Find where the given text appears and provide that cell's center as [x, y] coordinate. 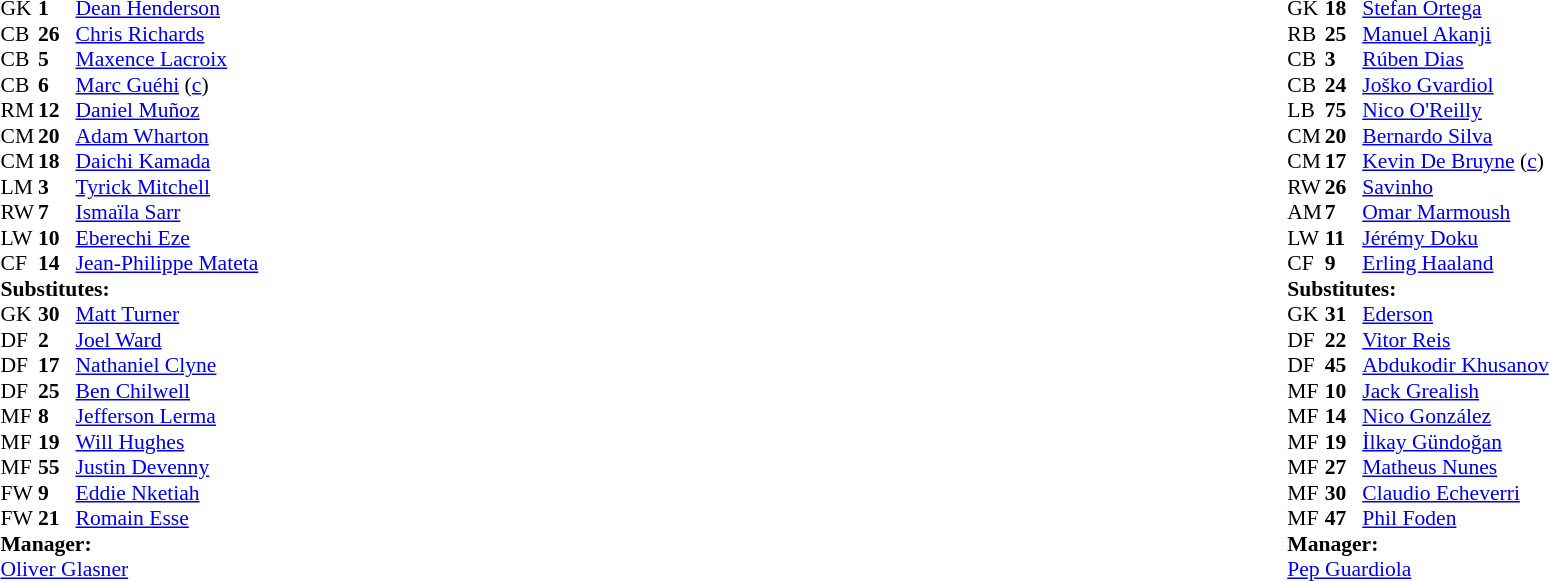
22 [1344, 340]
5 [57, 59]
Adam Wharton [168, 136]
Savinho [1455, 187]
Eddie Nketiah [168, 493]
Jack Grealish [1455, 391]
Phil Foden [1455, 519]
Jérémy Doku [1455, 238]
Vitor Reis [1455, 340]
Chris Richards [168, 34]
Eberechi Eze [168, 238]
11 [1344, 238]
12 [57, 111]
Daichi Kamada [168, 161]
Marc Guéhi (c) [168, 85]
Ben Chilwell [168, 391]
LM [19, 187]
Erling Haaland [1455, 263]
18 [57, 161]
31 [1344, 315]
Jean-Philippe Mateta [168, 263]
Matheus Nunes [1455, 467]
Joel Ward [168, 340]
Nathaniel Clyne [168, 365]
24 [1344, 85]
Jefferson Lerma [168, 417]
45 [1344, 365]
Omar Marmoush [1455, 213]
47 [1344, 519]
Tyrick Mitchell [168, 187]
Nico O'Reilly [1455, 111]
Matt Turner [168, 315]
Romain Esse [168, 519]
RB [1306, 34]
İlkay Gündoğan [1455, 442]
Daniel Muñoz [168, 111]
Will Hughes [168, 442]
21 [57, 519]
Ederson [1455, 315]
2 [57, 340]
Manuel Akanji [1455, 34]
Joško Gvardiol [1455, 85]
8 [57, 417]
AM [1306, 213]
Nico González [1455, 417]
Justin Devenny [168, 467]
75 [1344, 111]
55 [57, 467]
Ismaïla Sarr [168, 213]
Abdukodir Khusanov [1455, 365]
6 [57, 85]
Maxence Lacroix [168, 59]
LB [1306, 111]
Kevin De Bruyne (c) [1455, 161]
27 [1344, 467]
Bernardo Silva [1455, 136]
RM [19, 111]
Rúben Dias [1455, 59]
Claudio Echeverri [1455, 493]
